Search for the cell housing the specified text and yield its (X, Y) center coordinate. 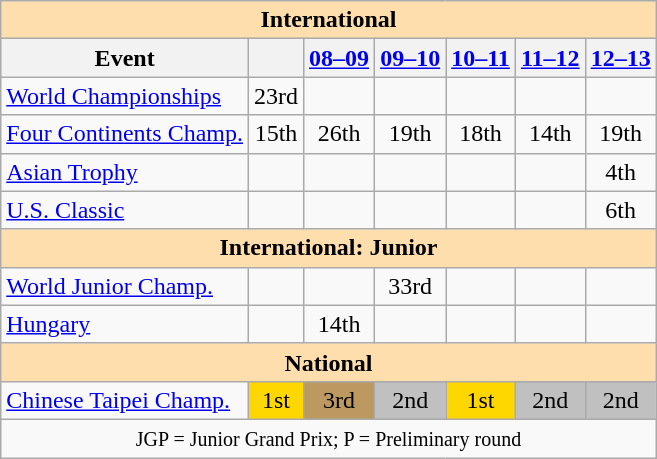
Chinese Taipei Champ. (125, 400)
6th (620, 210)
10–11 (481, 58)
International (328, 20)
World Junior Champ. (125, 286)
15th (276, 134)
4th (620, 172)
Event (125, 58)
3rd (340, 400)
09–10 (410, 58)
26th (340, 134)
World Championships (125, 96)
Asian Trophy (125, 172)
JGP = Junior Grand Prix; P = Preliminary round (328, 438)
18th (481, 134)
08–09 (340, 58)
International: Junior (328, 248)
12–13 (620, 58)
U.S. Classic (125, 210)
11–12 (550, 58)
23rd (276, 96)
National (328, 362)
Four Continents Champ. (125, 134)
Hungary (125, 324)
33rd (410, 286)
